Return [X, Y] of the center of cell containing provided text 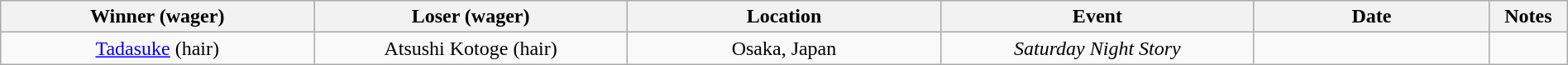
Location [784, 17]
Event [1097, 17]
Atsushi Kotoge (hair) [471, 48]
Saturday Night Story [1097, 48]
Winner (wager) [157, 17]
Loser (wager) [471, 17]
Tadasuke (hair) [157, 48]
Date [1371, 17]
Osaka, Japan [784, 48]
Notes [1528, 17]
